Provide the (x, y) coordinate of the cell's center where the given text is located.  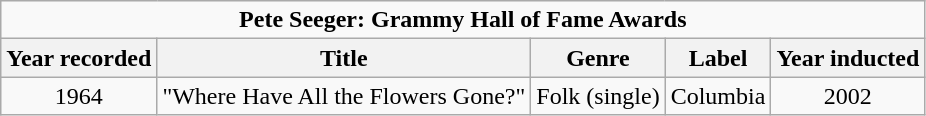
Year recorded (79, 58)
"Where Have All the Flowers Gone?" (344, 96)
Pete Seeger: Grammy Hall of Fame Awards (463, 20)
Label (718, 58)
Folk (single) (598, 96)
Columbia (718, 96)
Genre (598, 58)
Title (344, 58)
2002 (848, 96)
1964 (79, 96)
Year inducted (848, 58)
